Output the (x, y) coordinate of the center of the cell containing the given text.  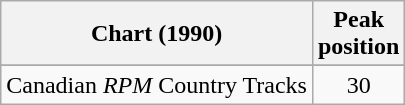
Peakposition (358, 34)
Chart (1990) (157, 34)
Canadian RPM Country Tracks (157, 85)
30 (358, 85)
